Identify which cell holds the provided text, then report its (X, Y) central coordinate. 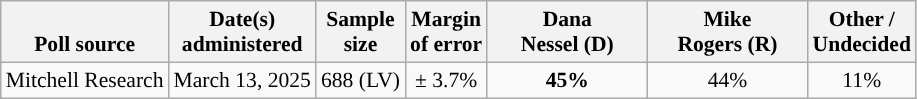
DanaNessel (D) (567, 32)
± 3.7% (446, 80)
11% (862, 80)
MikeRogers (R) (727, 32)
Marginof error (446, 32)
44% (727, 80)
Date(s)administered (242, 32)
Samplesize (360, 32)
45% (567, 80)
Mitchell Research (85, 80)
Poll source (85, 32)
688 (LV) (360, 80)
Other /Undecided (862, 32)
March 13, 2025 (242, 80)
